Capture the cell that displays the provided text and extract its [x, y] central coordinate. 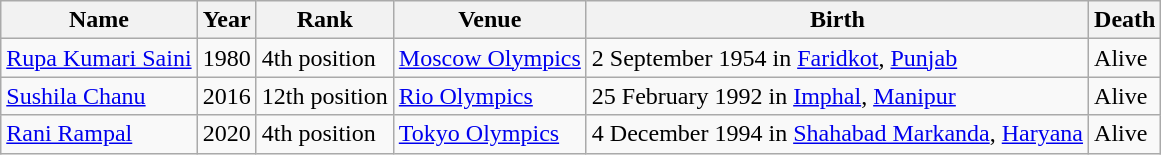
Name [99, 20]
Rank [324, 20]
Sushila Chanu [99, 96]
12th position [324, 96]
Year [226, 20]
Venue [490, 20]
Rani Rampal [99, 134]
2 September 1954 in Faridkot, Punjab [837, 58]
2016 [226, 96]
1980 [226, 58]
Birth [837, 20]
2020 [226, 134]
Rupa Kumari Saini [99, 58]
25 February 1992 in Imphal, Manipur [837, 96]
Rio Olympics [490, 96]
Moscow Olympics [490, 58]
4 December 1994 in Shahabad Markanda, Haryana [837, 134]
Tokyo Olympics [490, 134]
Death [1125, 20]
